From the cell containing the given text, extract its center point as (X, Y) coordinate. 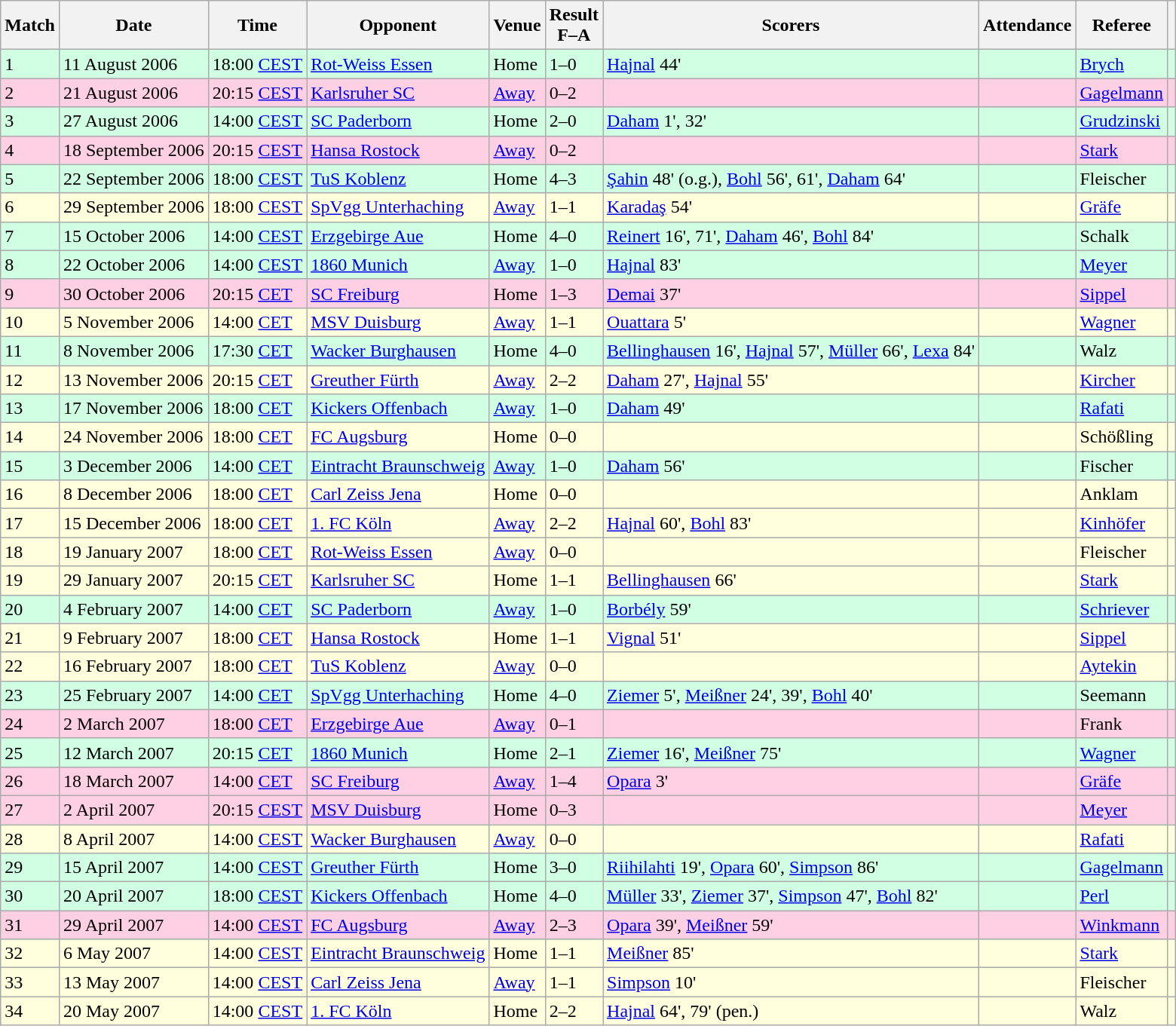
5 (30, 179)
15 December 2006 (133, 523)
12 (30, 379)
Ouattara 5' (792, 322)
9 February 2007 (133, 638)
24 November 2006 (133, 437)
16 (30, 495)
2 (30, 93)
Kinhöfer (1122, 523)
Time (257, 26)
Vignal 51' (792, 638)
20 May 2007 (133, 1011)
15 October 2006 (133, 236)
6 May 2007 (133, 954)
Schößling (1122, 437)
18 March 2007 (133, 781)
13 (30, 409)
6 (30, 207)
ResultF–A (574, 26)
Borbély 59' (792, 609)
Aytekin (1122, 666)
26 (30, 781)
32 (30, 954)
20 April 2007 (133, 896)
13 November 2006 (133, 379)
15 (30, 466)
Meißner 85' (792, 954)
25 February 2007 (133, 695)
7 (30, 236)
Kircher (1122, 379)
17 November 2006 (133, 409)
34 (30, 1011)
19 January 2007 (133, 552)
Perl (1122, 896)
21 August 2006 (133, 93)
16 February 2007 (133, 666)
Venue (517, 26)
14 (30, 437)
Reinert 16', 71', Daham 46', Bohl 84' (792, 236)
Karadaş 54' (792, 207)
Daham 56' (792, 466)
11 August 2006 (133, 64)
Schalk (1122, 236)
Match (30, 26)
2 April 2007 (133, 810)
12 March 2007 (133, 752)
Seemann (1122, 695)
30 (30, 896)
8 April 2007 (133, 839)
4 (30, 150)
Scorers (792, 26)
9 (30, 293)
20 (30, 609)
19 (30, 580)
Demai 37' (792, 293)
24 (30, 724)
2–3 (574, 925)
3 December 2006 (133, 466)
13 May 2007 (133, 982)
29 (30, 868)
3 (30, 121)
Daham 49' (792, 409)
Winkmann (1122, 925)
Bellinghausen 66' (792, 580)
Attendance (1027, 26)
Bellinghausen 16', Hajnal 57', Müller 66', Lexa 84' (792, 351)
4 February 2007 (133, 609)
22 October 2006 (133, 265)
30 October 2006 (133, 293)
29 January 2007 (133, 580)
Referee (1122, 26)
21 (30, 638)
5 November 2006 (133, 322)
25 (30, 752)
Müller 33', Ziemer 37', Simpson 47', Bohl 82' (792, 896)
2–0 (574, 121)
Riihilahti 19', Opara 60', Simpson 86' (792, 868)
27 August 2006 (133, 121)
2–1 (574, 752)
Grudzinski (1122, 121)
2 March 2007 (133, 724)
Frank (1122, 724)
Fischer (1122, 466)
18 September 2006 (133, 150)
4–3 (574, 179)
22 (30, 666)
28 (30, 839)
3–0 (574, 868)
17 (30, 523)
33 (30, 982)
Opara 39', Meißner 59' (792, 925)
8 November 2006 (133, 351)
Simpson 10' (792, 982)
31 (30, 925)
17:30 CET (257, 351)
Anklam (1122, 495)
Ziemer 5', Meißner 24', 39', Bohl 40' (792, 695)
15 April 2007 (133, 868)
1–3 (574, 293)
1–4 (574, 781)
Date (133, 26)
29 September 2006 (133, 207)
Schriever (1122, 609)
Hajnal 83' (792, 265)
Hajnal 44' (792, 64)
Daham 1', 32' (792, 121)
Hajnal 64', 79' (pen.) (792, 1011)
22 September 2006 (133, 179)
0–1 (574, 724)
Şahin 48' (o.g.), Bohl 56', 61', Daham 64' (792, 179)
Hajnal 60', Bohl 83' (792, 523)
Opponent (398, 26)
29 April 2007 (133, 925)
Ziemer 16', Meißner 75' (792, 752)
8 (30, 265)
Brych (1122, 64)
10 (30, 322)
8 December 2006 (133, 495)
1 (30, 64)
11 (30, 351)
27 (30, 810)
23 (30, 695)
18 (30, 552)
Opara 3' (792, 781)
0–3 (574, 810)
Daham 27', Hajnal 55' (792, 379)
